Output the [x, y] coordinate of the center of the cell containing the given text.  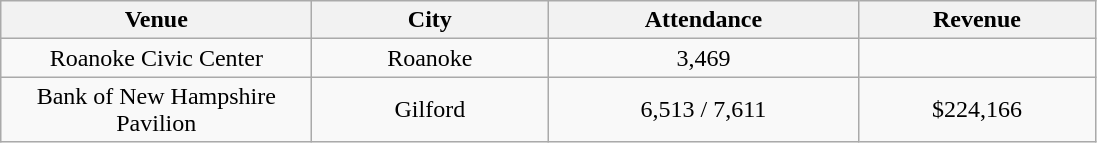
Roanoke [430, 58]
Revenue [977, 20]
Venue [156, 20]
6,513 / 7,611 [704, 110]
Gilford [430, 110]
Roanoke Civic Center [156, 58]
Attendance [704, 20]
$224,166 [977, 110]
City [430, 20]
3,469 [704, 58]
Bank of New Hampshire Pavilion [156, 110]
